Pinpoint the cell where the given text exists, returning its (x, y) midpoint coordinate. 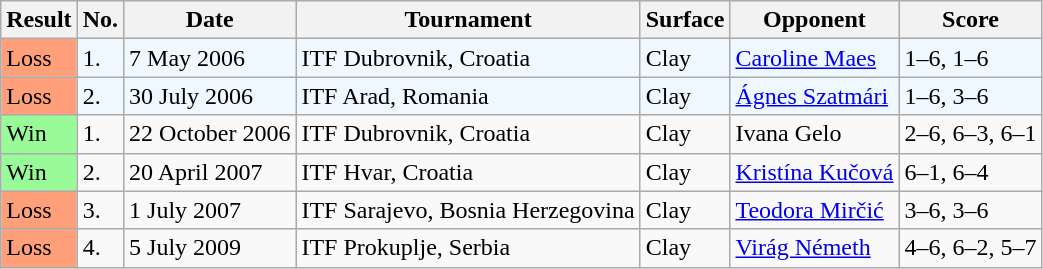
Virág Németh (814, 248)
Caroline Maes (814, 58)
2–6, 6–3, 6–1 (970, 134)
5 July 2009 (210, 248)
22 October 2006 (210, 134)
Score (970, 20)
3. (100, 210)
Teodora Mirčić (814, 210)
No. (100, 20)
Surface (685, 20)
Result (39, 20)
4. (100, 248)
1 July 2007 (210, 210)
Kristína Kučová (814, 172)
Opponent (814, 20)
1–6, 3–6 (970, 96)
Ágnes Szatmári (814, 96)
ITF Hvar, Croatia (468, 172)
ITF Prokuplje, Serbia (468, 248)
1–6, 1–6 (970, 58)
20 April 2007 (210, 172)
Date (210, 20)
Tournament (468, 20)
6–1, 6–4 (970, 172)
4–6, 6–2, 5–7 (970, 248)
ITF Sarajevo, Bosnia Herzegovina (468, 210)
ITF Arad, Romania (468, 96)
3–6, 3–6 (970, 210)
Ivana Gelo (814, 134)
30 July 2006 (210, 96)
7 May 2006 (210, 58)
